Locate the cell with the specified text and output its [x, y] center coordinate. 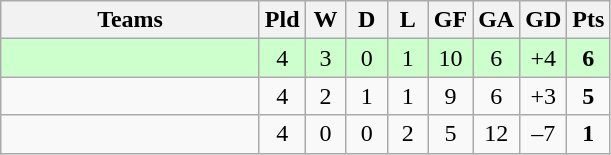
L [408, 20]
+4 [544, 58]
D [366, 20]
GA [496, 20]
12 [496, 134]
+3 [544, 96]
3 [326, 58]
9 [450, 96]
GD [544, 20]
GF [450, 20]
Pld [282, 20]
Teams [130, 20]
W [326, 20]
Pts [588, 20]
10 [450, 58]
–7 [544, 134]
